From the cell containing the given text, extract its center point as [X, Y] coordinate. 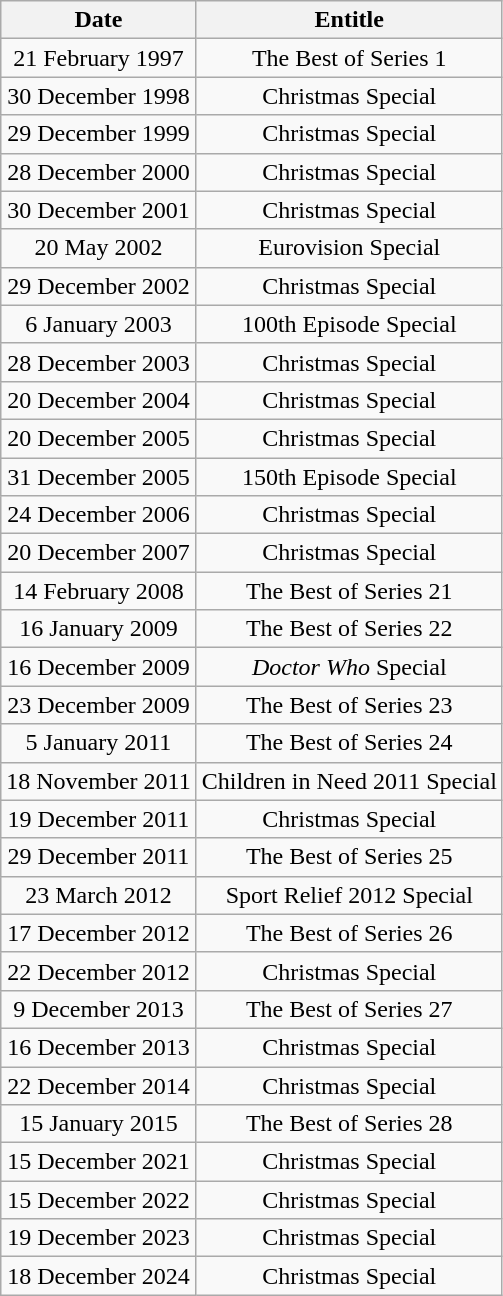
19 December 2011 [98, 819]
21 February 1997 [98, 58]
30 December 1998 [98, 96]
The Best of Series 21 [349, 591]
31 December 2005 [98, 477]
17 December 2012 [98, 933]
The Best of Series 25 [349, 857]
The Best of Series 23 [349, 705]
5 January 2011 [98, 743]
Doctor Who Special [349, 667]
29 December 2011 [98, 857]
22 December 2014 [98, 1085]
29 December 1999 [98, 134]
16 January 2009 [98, 629]
Date [98, 20]
24 December 2006 [98, 515]
The Best of Series 22 [349, 629]
18 December 2024 [98, 1276]
The Best of Series 1 [349, 58]
6 January 2003 [98, 324]
23 December 2009 [98, 705]
9 December 2013 [98, 1009]
20 December 2005 [98, 438]
Sport Relief 2012 Special [349, 895]
20 December 2004 [98, 400]
16 December 2009 [98, 667]
16 December 2013 [98, 1047]
19 December 2023 [98, 1238]
23 March 2012 [98, 895]
The Best of Series 28 [349, 1124]
The Best of Series 26 [349, 933]
Children in Need 2011 Special [349, 781]
150th Episode Special [349, 477]
22 December 2012 [98, 971]
15 December 2022 [98, 1200]
Eurovision Special [349, 248]
18 November 2011 [98, 781]
15 December 2021 [98, 1162]
29 December 2002 [98, 286]
28 December 2000 [98, 172]
15 January 2015 [98, 1124]
The Best of Series 24 [349, 743]
Entitle [349, 20]
100th Episode Special [349, 324]
30 December 2001 [98, 210]
20 May 2002 [98, 248]
20 December 2007 [98, 553]
28 December 2003 [98, 362]
The Best of Series 27 [349, 1009]
14 February 2008 [98, 591]
